For the text-containing cell, return its midpoint in [x, y] coordinate format. 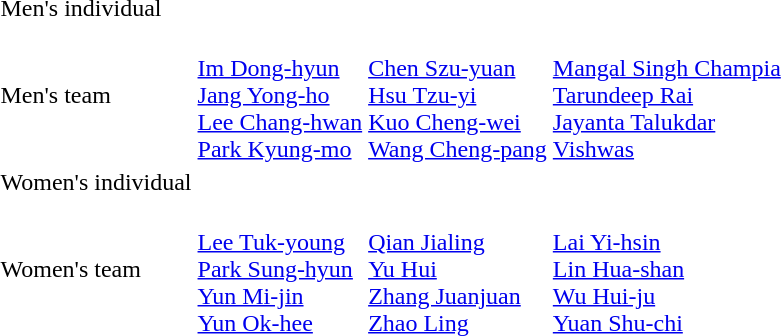
Chen Szu-yuanHsu Tzu-yiKuo Cheng-weiWang Cheng-pang [458, 95]
Im Dong-hyunJang Yong-hoLee Chang-hwanPark Kyung-mo [280, 95]
